Locate the cell with the specified text and output its [X, Y] center coordinate. 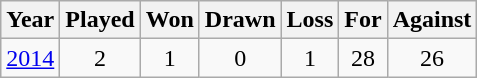
28 [363, 58]
Year [30, 20]
Played [100, 20]
Against [432, 20]
Loss [310, 20]
0 [240, 58]
2 [100, 58]
Won [170, 20]
26 [432, 58]
2014 [30, 58]
Drawn [240, 20]
For [363, 20]
